For the text-containing cell, return its midpoint in (x, y) coordinate format. 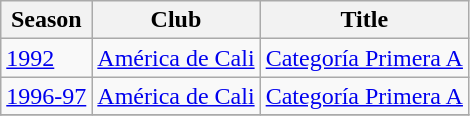
1996-97 (46, 96)
1992 (46, 58)
Season (46, 20)
Club (176, 20)
Title (364, 20)
